Find where the given text appears and provide that cell's center as [X, Y] coordinate. 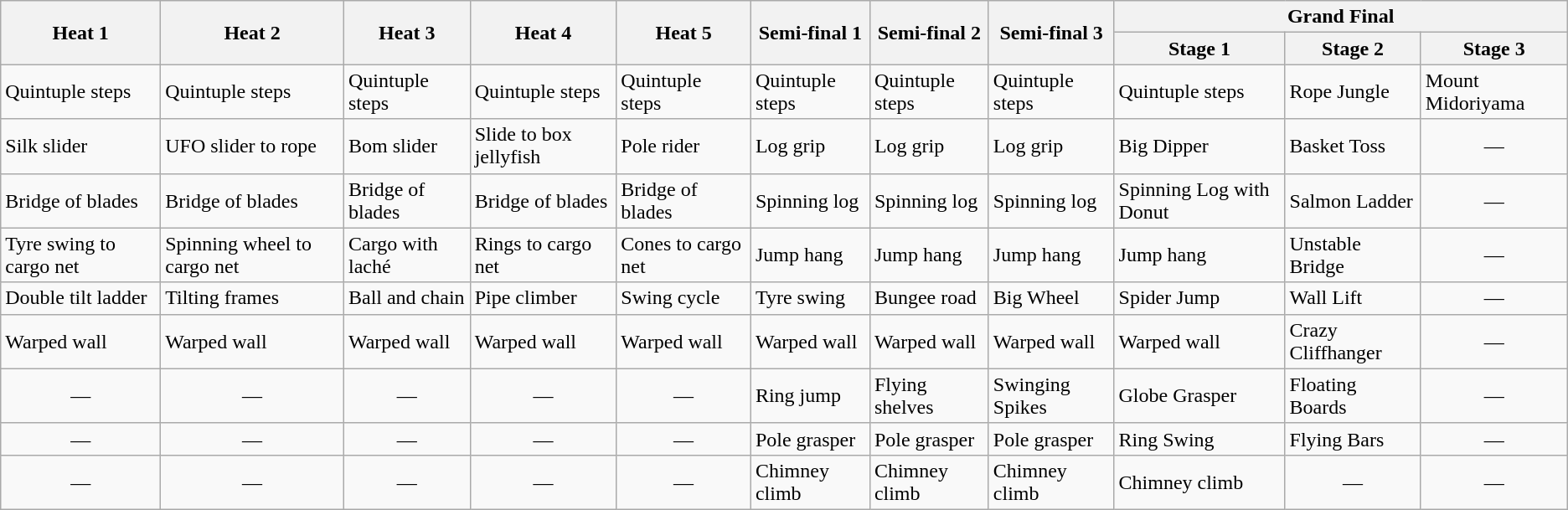
Wall Lift [1353, 298]
Pipe climber [543, 298]
Stage 1 [1199, 49]
Flying shelves [929, 395]
Heat 4 [543, 33]
Salmon Ladder [1353, 201]
Ring jump [810, 395]
Swinging Spikes [1051, 395]
Tyre swing to cargo net [80, 255]
Double tilt ladder [80, 298]
Spinning Log with Donut [1199, 201]
Mount Midoriyama [1494, 92]
Big Dipper [1199, 146]
Crazy Cliffhanger [1353, 342]
Swing cycle [683, 298]
Tyre swing [810, 298]
Stage 3 [1494, 49]
Floating Boards [1353, 395]
Heat 1 [80, 33]
Heat 2 [253, 33]
Cargo with laché [407, 255]
Rope Jungle [1353, 92]
Grand Final [1340, 17]
Ring Swing [1199, 439]
Basket Toss [1353, 146]
Bom slider [407, 146]
Big Wheel [1051, 298]
Globe Grasper [1199, 395]
UFO slider to rope [253, 146]
Cones to cargo net [683, 255]
Semi-final 1 [810, 33]
Spinning wheel to cargo net [253, 255]
Silk slider [80, 146]
Slide to box jellyfish [543, 146]
Semi-final 3 [1051, 33]
Semi-final 2 [929, 33]
Heat 5 [683, 33]
Stage 2 [1353, 49]
Unstable Bridge [1353, 255]
Heat 3 [407, 33]
Tilting frames [253, 298]
Ball and chain [407, 298]
Spider Jump [1199, 298]
Bungee road [929, 298]
Pole rider [683, 146]
Flying Bars [1353, 439]
Rings to cargo net [543, 255]
